Detect which cell encompasses the target text, then output its (x, y) center coordinate. 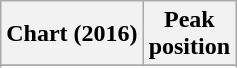
Peak position (189, 34)
Chart (2016) (72, 34)
